Determine the (x, y) coordinate at the center of the cell enclosing the given text.  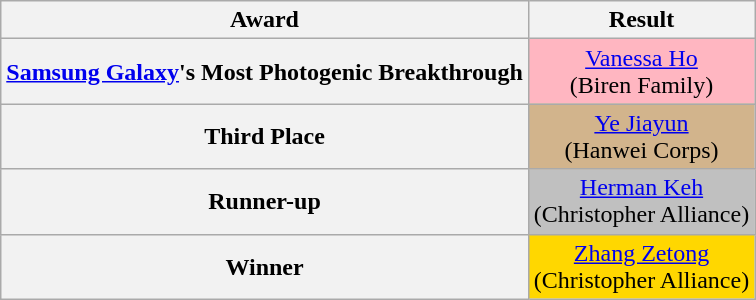
Ye Jiayun(Hanwei Corps) (641, 136)
Result (641, 20)
Winner (265, 266)
Zhang Zetong(Christopher Alliance) (641, 266)
Award (265, 20)
Runner-up (265, 202)
Third Place (265, 136)
Samsung Galaxy's Most Photogenic Breakthrough (265, 72)
Herman Keh(Christopher Alliance) (641, 202)
Vanessa Ho(Biren Family) (641, 72)
